Detect which cell encompasses the target text, then output its (x, y) center coordinate. 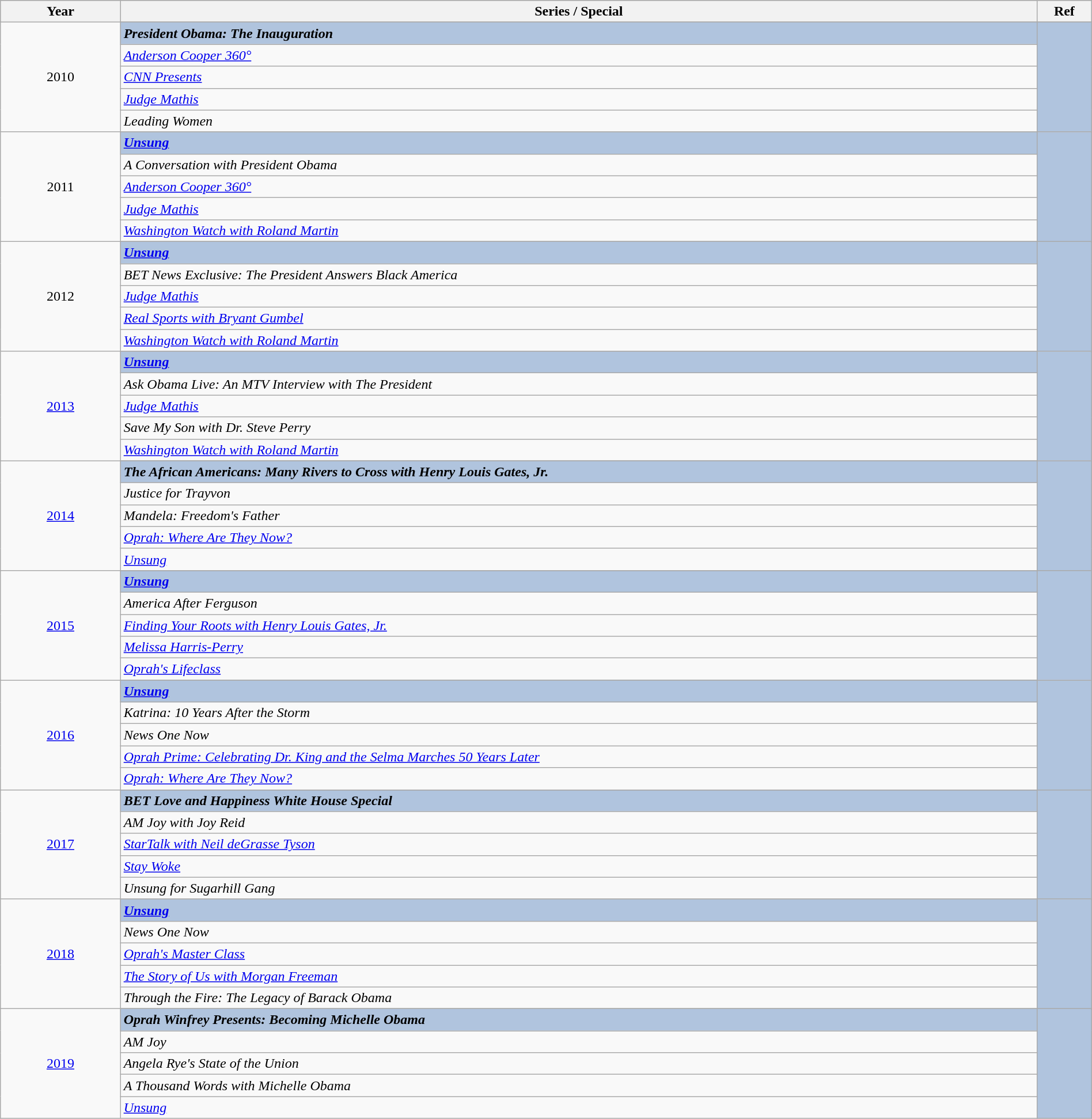
Save My Son with Dr. Steve Perry (578, 428)
Finding Your Roots with Henry Louis Gates, Jr. (578, 625)
CNN Presents (578, 77)
Katrina: 10 Years After the Storm (578, 713)
Oprah's Master Class (578, 954)
2010 (60, 77)
2012 (60, 296)
Year (60, 12)
Through the Fire: The Legacy of Barack Obama (578, 998)
A Conversation with President Obama (578, 165)
Ref (1064, 12)
AM Joy (578, 1042)
Leading Women (578, 121)
Oprah Prime: Celebrating Dr. King and the Selma Marches 50 Years Later (578, 757)
Real Sports with Bryant Gumbel (578, 318)
President Obama: The Inauguration (578, 33)
StarTalk with Neil deGrasse Tyson (578, 844)
2018 (60, 954)
2011 (60, 187)
Mandela: Freedom's Father (578, 515)
Stay Woke (578, 866)
BET Love and Happiness White House Special (578, 801)
Melissa Harris-Perry (578, 647)
A Thousand Words with Michelle Obama (578, 1086)
Oprah Winfrey Presents: Becoming Michelle Obama (578, 1020)
2017 (60, 844)
Justice for Trayvon (578, 494)
Unsung for Sugarhill Gang (578, 888)
The African Americans: Many Rivers to Cross with Henry Louis Gates, Jr. (578, 472)
2013 (60, 406)
America After Ferguson (578, 603)
AM Joy with Joy Reid (578, 822)
Angela Rye's State of the Union (578, 1064)
Series / Special (578, 12)
2016 (60, 735)
The Story of Us with Morgan Freeman (578, 976)
2015 (60, 625)
2014 (60, 515)
Oprah's Lifeclass (578, 669)
BET News Exclusive: The President Answers Black America (578, 275)
Ask Obama Live: An MTV Interview with The President (578, 384)
2019 (60, 1064)
